Extract the (X, Y) coordinate from the center of the cell holding the provided text.  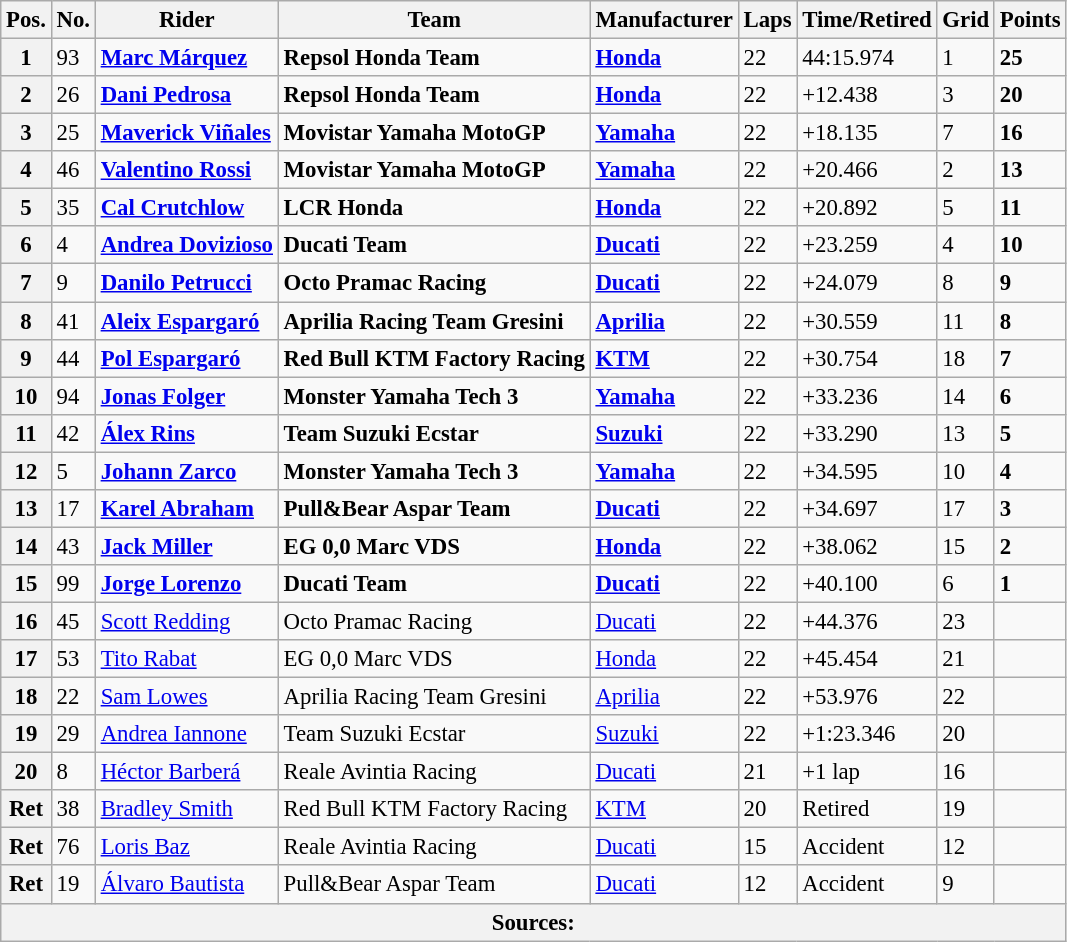
+23.259 (867, 245)
+12.438 (867, 95)
+18.135 (867, 133)
Marc Márquez (186, 58)
+45.454 (867, 659)
+33.290 (867, 433)
+30.559 (867, 321)
Andrea Iannone (186, 734)
53 (73, 659)
+38.062 (867, 546)
93 (73, 58)
Karel Abraham (186, 509)
29 (73, 734)
Andrea Dovizioso (186, 245)
+1 lap (867, 772)
Maverick Viñales (186, 133)
44:15.974 (867, 58)
Jonas Folger (186, 396)
Loris Baz (186, 847)
Jorge Lorenzo (186, 584)
Álvaro Bautista (186, 885)
44 (73, 358)
Tito Rabat (186, 659)
+34.595 (867, 471)
Retired (867, 809)
Sam Lowes (186, 697)
No. (73, 20)
Valentino Rossi (186, 170)
Johann Zarco (186, 471)
Danilo Petrucci (186, 283)
Team (434, 20)
Álex Rins (186, 433)
+24.079 (867, 283)
94 (73, 396)
46 (73, 170)
+53.976 (867, 697)
Scott Redding (186, 621)
Bradley Smith (186, 809)
45 (73, 621)
Cal Crutchlow (186, 208)
+33.236 (867, 396)
Rider (186, 20)
43 (73, 546)
Dani Pedrosa (186, 95)
26 (73, 95)
+30.754 (867, 358)
76 (73, 847)
Pol Espargaró (186, 358)
Sources: (534, 922)
23 (966, 621)
Laps (768, 20)
Manufacturer (664, 20)
Points (1030, 20)
38 (73, 809)
Time/Retired (867, 20)
+44.376 (867, 621)
+40.100 (867, 584)
Jack Miller (186, 546)
Pos. (26, 20)
Héctor Barberá (186, 772)
LCR Honda (434, 208)
+1:23.346 (867, 734)
42 (73, 433)
Grid (966, 20)
Aleix Espargaró (186, 321)
+20.466 (867, 170)
+20.892 (867, 208)
+34.697 (867, 509)
41 (73, 321)
99 (73, 584)
35 (73, 208)
